Provide the [x, y] coordinate of the cell's center where the given text is located.  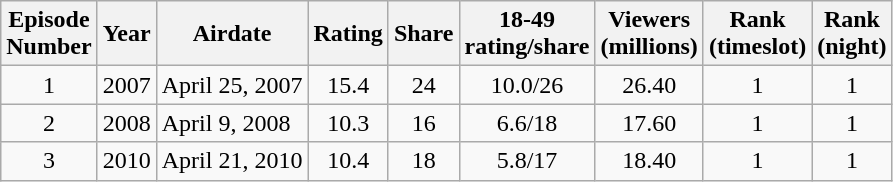
10.0/26 [527, 85]
16 [424, 123]
2 [49, 123]
Viewers(millions) [649, 34]
Airdate [232, 34]
3 [49, 161]
Rank(timeslot) [757, 34]
18.40 [649, 161]
Rank(night) [852, 34]
Rating [348, 34]
10.3 [348, 123]
24 [424, 85]
10.4 [348, 161]
6.6/18 [527, 123]
2008 [126, 123]
EpisodeNumber [49, 34]
April 21, 2010 [232, 161]
2010 [126, 161]
Year [126, 34]
Share [424, 34]
17.60 [649, 123]
5.8/17 [527, 161]
April 25, 2007 [232, 85]
26.40 [649, 85]
18 [424, 161]
15.4 [348, 85]
April 9, 2008 [232, 123]
18-49rating/share [527, 34]
2007 [126, 85]
